Locate the cell with the specified text and output its [X, Y] center coordinate. 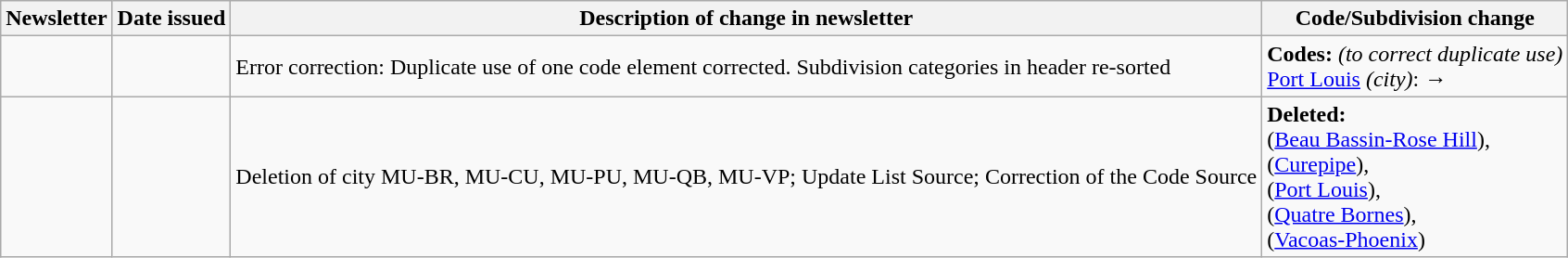
Newsletter [57, 19]
Date issued [171, 19]
Description of change in newsletter [747, 19]
Code/Subdivision change [1415, 19]
Codes: (to correct duplicate use) Port Louis (city): → [1415, 67]
Deletion of city MU-BR, MU-CU, MU-PU, MU-QB, MU-VP; Update List Source; Correction of the Code Source [747, 176]
Deleted: (Beau Bassin-Rose Hill), (Curepipe), (Port Louis), (Quatre Bornes), (Vacoas-Phoenix) [1415, 176]
Error correction: Duplicate use of one code element corrected. Subdivision categories in header re-sorted [747, 67]
